Find where the given text appears and provide that cell's center as (x, y) coordinate. 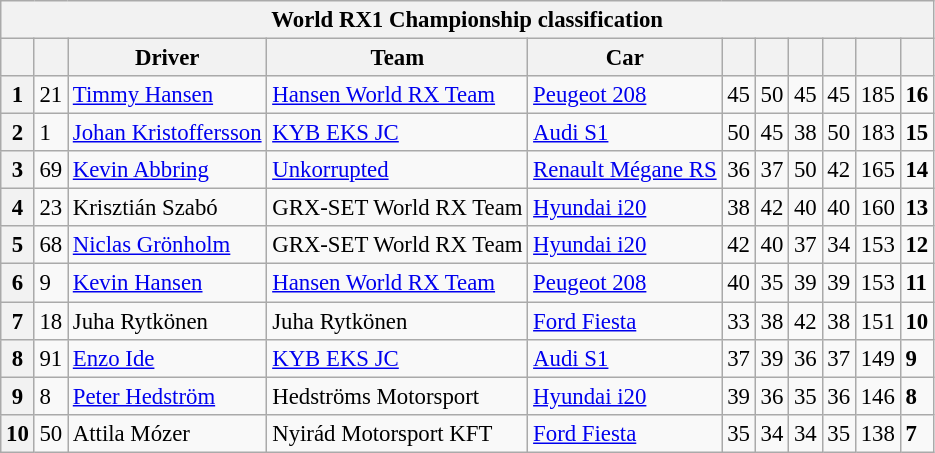
160 (878, 208)
12 (916, 245)
16 (916, 95)
Attila Mózer (168, 433)
Krisztián Szabó (168, 208)
149 (878, 358)
183 (878, 133)
Team (398, 58)
18 (50, 321)
68 (50, 245)
15 (916, 133)
Enzo Ide (168, 358)
5 (18, 245)
4 (18, 208)
Peter Hedström (168, 396)
3 (18, 170)
146 (878, 396)
151 (878, 321)
21 (50, 95)
Kevin Hansen (168, 283)
11 (916, 283)
33 (738, 321)
6 (18, 283)
185 (878, 95)
Driver (168, 58)
World RX1 Championship classification (468, 20)
Unkorrupted (398, 170)
Nyirád Motorsport KFT (398, 433)
138 (878, 433)
Timmy Hansen (168, 95)
165 (878, 170)
Renault Mégane RS (625, 170)
13 (916, 208)
Niclas Grönholm (168, 245)
Johan Kristoffersson (168, 133)
23 (50, 208)
Hedströms Motorsport (398, 396)
69 (50, 170)
14 (916, 170)
Car (625, 58)
2 (18, 133)
91 (50, 358)
Kevin Abbring (168, 170)
